Identify which cell holds the provided text, then report its [X, Y] central coordinate. 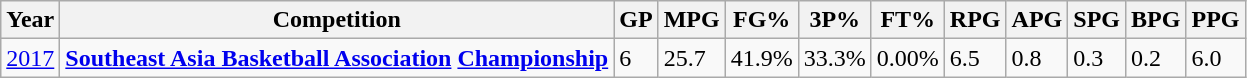
0.00% [908, 58]
6.5 [975, 58]
BPG [1156, 20]
Competition [337, 20]
PPG [1216, 20]
GP [636, 20]
3P% [834, 20]
FT% [908, 20]
APG [1037, 20]
41.9% [762, 58]
0.3 [1097, 58]
FG% [762, 20]
Southeast Asia Basketball Association Championship [337, 58]
6.0 [1216, 58]
MPG [692, 20]
0.8 [1037, 58]
25.7 [692, 58]
RPG [975, 20]
SPG [1097, 20]
2017 [30, 58]
Year [30, 20]
0.2 [1156, 58]
33.3% [834, 58]
6 [636, 58]
